For the text-containing cell, return its midpoint in (x, y) coordinate format. 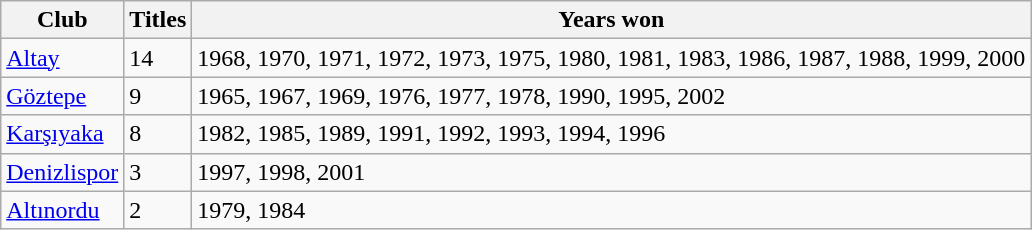
Karşıyaka (62, 134)
Titles (158, 20)
1965, 1967, 1969, 1976, 1977, 1978, 1990, 1995, 2002 (612, 96)
1968, 1970, 1971, 1972, 1973, 1975, 1980, 1981, 1983, 1986, 1987, 1988, 1999, 2000 (612, 58)
2 (158, 210)
1997, 1998, 2001 (612, 172)
3 (158, 172)
1982, 1985, 1989, 1991, 1992, 1993, 1994, 1996 (612, 134)
Denizlispor (62, 172)
1979, 1984 (612, 210)
Altay (62, 58)
Göztepe (62, 96)
Altınordu (62, 210)
14 (158, 58)
Club (62, 20)
Years won (612, 20)
8 (158, 134)
9 (158, 96)
